From the cell containing the given text, extract its center point as (X, Y) coordinate. 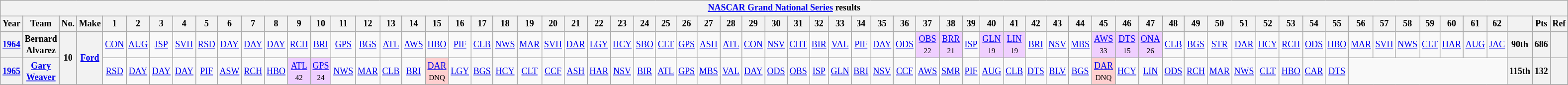
AWS33 (1103, 45)
40 (992, 24)
GLN19 (992, 45)
GLN (840, 72)
60 (1452, 24)
132 (1541, 72)
Gary Weaver (41, 72)
51 (1244, 24)
19 (530, 24)
27 (708, 24)
NASCAR Grand National Series results (784, 8)
LIN (1150, 72)
24 (645, 24)
Team (41, 24)
34 (861, 24)
115th (1520, 72)
54 (1314, 24)
18 (505, 24)
12 (368, 24)
20 (553, 24)
46 (1127, 24)
41 (1015, 24)
LIN19 (1015, 45)
61 (1475, 24)
62 (1497, 24)
CAR (1314, 72)
14 (414, 24)
23 (623, 24)
4 (184, 24)
Bernard Alvarez (41, 45)
Ref (1559, 24)
48 (1174, 24)
43 (1057, 24)
Ford (90, 58)
5 (206, 24)
JAC (1497, 45)
15 (437, 24)
DTS15 (1127, 45)
50 (1219, 24)
17 (482, 24)
ONA26 (1150, 45)
9 (299, 24)
BLV (1057, 72)
OBS22 (927, 45)
53 (1291, 24)
36 (905, 24)
22 (599, 24)
11 (343, 24)
1965 (12, 72)
26 (687, 24)
7 (253, 24)
21 (576, 24)
16 (460, 24)
55 (1337, 24)
1 (114, 24)
8 (277, 24)
BRR21 (951, 45)
686 (1541, 45)
44 (1080, 24)
56 (1361, 24)
49 (1196, 24)
No. (68, 24)
GPS24 (321, 72)
SBO (645, 45)
Make (90, 24)
45 (1103, 24)
35 (882, 24)
39 (971, 24)
42 (1035, 24)
JSP (161, 45)
30 (776, 24)
1964 (12, 45)
59 (1430, 24)
Pts (1541, 24)
29 (753, 24)
CHT (799, 45)
STR (1219, 45)
33 (840, 24)
Year (12, 24)
13 (391, 24)
SMR (951, 72)
28 (731, 24)
90th (1520, 45)
3 (161, 24)
6 (230, 24)
37 (927, 24)
31 (799, 24)
52 (1268, 24)
38 (951, 24)
2 (138, 24)
47 (1150, 24)
32 (820, 24)
57 (1384, 24)
ASW (230, 72)
58 (1407, 24)
OBS (799, 72)
25 (666, 24)
ATL42 (299, 72)
